For the text-containing cell, return its midpoint in (x, y) coordinate format. 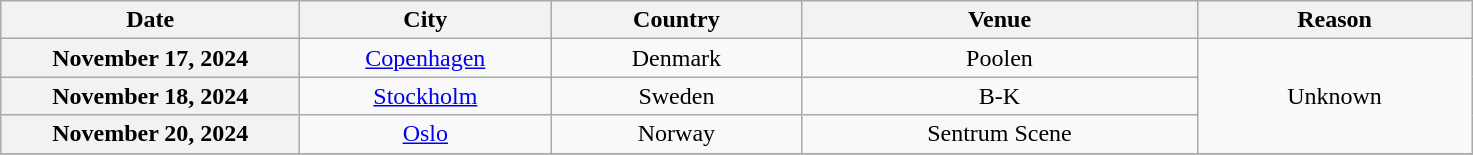
November 18, 2024 (150, 96)
Oslo (426, 134)
November 20, 2024 (150, 134)
Country (676, 20)
Date (150, 20)
City (426, 20)
November 17, 2024 (150, 58)
Sentrum Scene (1000, 134)
Reason (1334, 20)
Copenhagen (426, 58)
Unknown (1334, 96)
Stockholm (426, 96)
B-K (1000, 96)
Sweden (676, 96)
Denmark (676, 58)
Poolen (1000, 58)
Norway (676, 134)
Venue (1000, 20)
